Search for the cell housing the specified text and yield its [x, y] center coordinate. 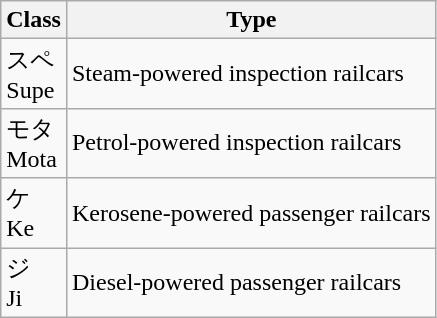
モタMota [34, 143]
ケKe [34, 213]
ジJi [34, 283]
Type [251, 20]
Steam-powered inspection railcars [251, 74]
Petrol-powered inspection railcars [251, 143]
Kerosene-powered passenger railcars [251, 213]
スペSupe [34, 74]
Diesel-powered passenger railcars [251, 283]
Class [34, 20]
